Detect which cell encompasses the target text, then output its (x, y) center coordinate. 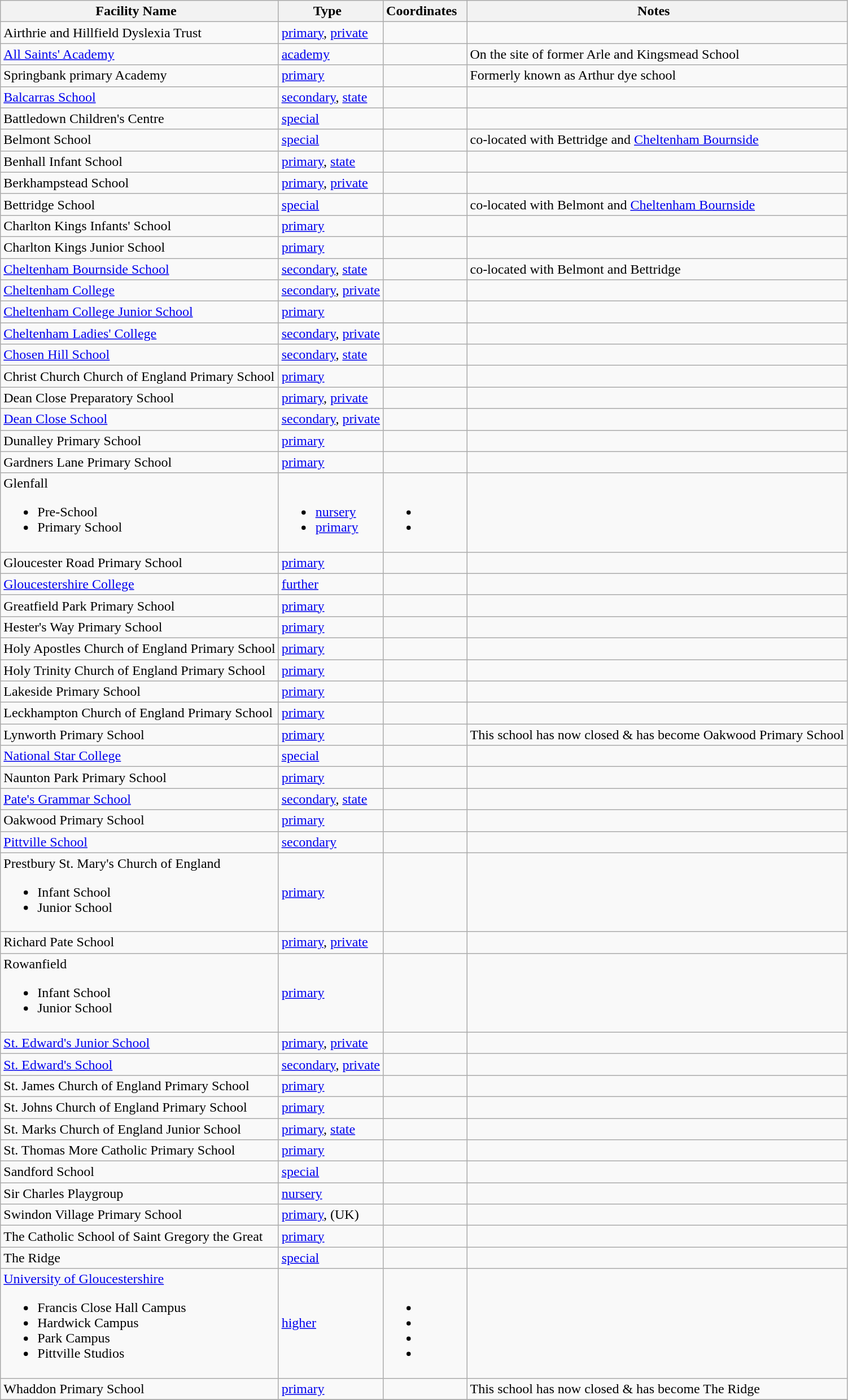
Cheltenham College (139, 291)
The Ridge (139, 1258)
Dunalley Primary School (139, 441)
This school has now closed & has become Oakwood Primary School (657, 735)
Belmont School (139, 140)
Gloucestershire College (139, 584)
Lakeside Primary School (139, 692)
All Saints' Academy (139, 54)
Naunton Park Primary School (139, 778)
co-located with Belmont and Bettridge (657, 269)
St. Marks Church of England Junior School (139, 1129)
nurseryprimary (331, 512)
co-located with Bettridge and Cheltenham Bournside (657, 140)
Charlton Kings Infants' School (139, 226)
Swindon Village Primary School (139, 1215)
University of GloucestershireFrancis Close Hall CampusHardwick CampusPark CampusPittville Studios (139, 1323)
Prestbury St. Mary's Church of EnglandInfant SchoolJunior School (139, 892)
St. Edward's Junior School (139, 1043)
Cheltenham College Junior School (139, 312)
Lynworth Primary School (139, 735)
This school has now closed & has become The Ridge (657, 1389)
secondary (331, 842)
higher (331, 1323)
Springbank primary Academy (139, 76)
Type (331, 11)
Pittville School (139, 842)
GlenfallPre-SchoolPrimary School (139, 512)
Bettridge School (139, 204)
Cheltenham Ladies' College (139, 333)
Pate's Grammar School (139, 799)
Benhall Infant School (139, 161)
Coordinates (425, 11)
Formerly known as Arthur dye school (657, 76)
St. Johns Church of England Primary School (139, 1107)
Cheltenham Bournside School (139, 269)
Dean Close School (139, 419)
Gloucester Road Primary School (139, 563)
Oakwood Primary School (139, 820)
Hester's Way Primary School (139, 627)
Greatfield Park Primary School (139, 605)
Airthrie and Hillfield Dyslexia Trust (139, 33)
primary, (UK) (331, 1215)
Whaddon Primary School (139, 1389)
National Star College (139, 756)
Richard Pate School (139, 942)
Facility Name (139, 11)
Christ Church Church of England Primary School (139, 376)
Charlton Kings Junior School (139, 247)
nursery (331, 1193)
RowanfieldInfant SchoolJunior School (139, 993)
Sir Charles Playgroup (139, 1193)
Balcarras School (139, 97)
St. Edward's School (139, 1064)
Battledown Children's Centre (139, 119)
The Catholic School of Saint Gregory the Great (139, 1236)
Holy Apostles Church of England Primary School (139, 648)
co-located with Belmont and Cheltenham Bournside (657, 204)
Notes (657, 11)
Sandford School (139, 1172)
Berkhampstead School (139, 183)
St. James Church of England Primary School (139, 1086)
Gardners Lane Primary School (139, 462)
St. Thomas More Catholic Primary School (139, 1151)
academy (331, 54)
Holy Trinity Church of England Primary School (139, 670)
Leckhampton Church of England Primary School (139, 713)
Chosen Hill School (139, 355)
On the site of former Arle and Kingsmead School (657, 54)
Dean Close Preparatory School (139, 398)
further (331, 584)
